Find where the given text appears and provide that cell's center as (X, Y) coordinate. 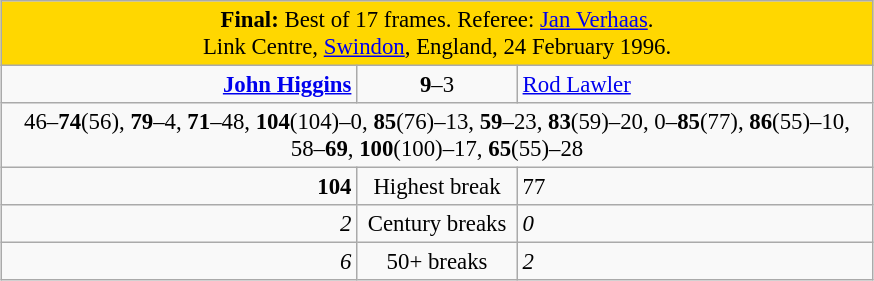
Final: Best of 17 frames. Referee: Jan Verhaas.Link Centre, Swindon, England, 24 February 1996. (437, 34)
0 (695, 224)
John Higgins (179, 85)
Rod Lawler (695, 85)
50+ breaks (438, 262)
Century breaks (438, 224)
104 (179, 187)
46–74(56), 79–4, 71–48, 104(104)–0, 85(76)–13, 59–23, 83(59)–20, 0–85(77), 86(55)–10, 58–69, 100(100)–17, 65(55)–28 (437, 136)
9–3 (438, 85)
77 (695, 187)
Highest break (438, 187)
6 (179, 262)
